Provide the (x, y) coordinate of the cell's center where the given text is located.  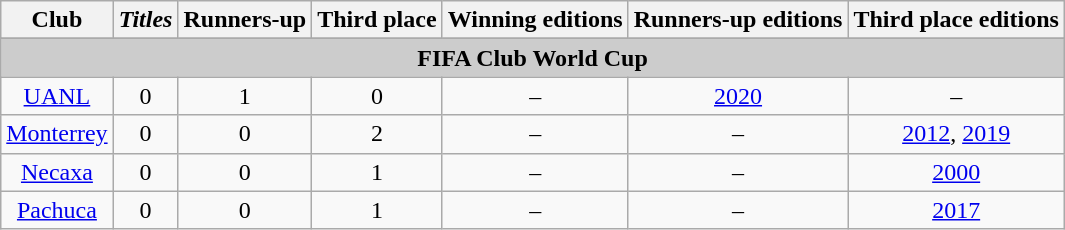
Runners-up (245, 20)
Monterrey (57, 134)
Necaxa (57, 172)
2000 (956, 172)
Titles (146, 20)
2020 (738, 96)
2017 (956, 210)
UANL (57, 96)
Winning editions (535, 20)
Pachuca (57, 210)
Club (57, 20)
2 (377, 134)
2012, 2019 (956, 134)
Runners-up editions (738, 20)
FIFA Club World Cup (533, 58)
Third place (377, 20)
Third place editions (956, 20)
